Determine the [X, Y] coordinate at the center of the cell enclosing the given text.  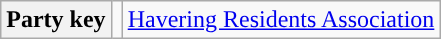
Party key [56, 20]
Havering Residents Association [281, 20]
